Capture the cell that displays the provided text and extract its [x, y] central coordinate. 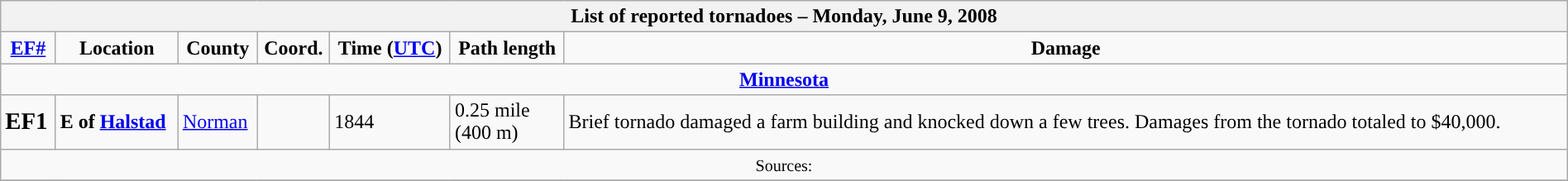
County [218, 48]
Damage [1065, 48]
Sources: [784, 164]
List of reported tornadoes – Monday, June 9, 2008 [784, 17]
Norman [218, 122]
Minnesota [784, 79]
E of Halstad [117, 122]
EF# [28, 48]
Location [117, 48]
EF1 [28, 122]
Brief tornado damaged a farm building and knocked down a few trees. Damages from the tornado totaled to $40,000. [1065, 122]
Time (UTC) [390, 48]
0.25 mile(400 m) [507, 122]
Path length [507, 48]
1844 [390, 122]
Coord. [294, 48]
